Locate the cell with the specified text and output its (X, Y) center coordinate. 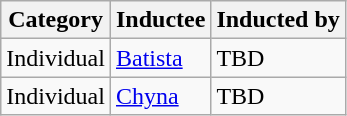
Batista (160, 58)
Inductee (160, 20)
Chyna (160, 96)
Inducted by (278, 20)
Category (56, 20)
